Search for the cell housing the specified text and yield its [x, y] center coordinate. 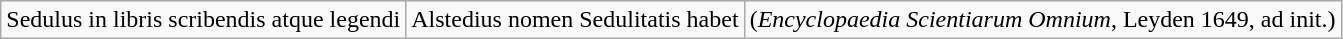
(Encyclopaedia Scientiarum Omnium, Leyden 1649, ad init.) [1042, 20]
Alstedius nomen Sedulitatis habet [575, 20]
Sedulus in libris scribendis atque legendi [204, 20]
